Return (x, y) of the center of cell containing provided text 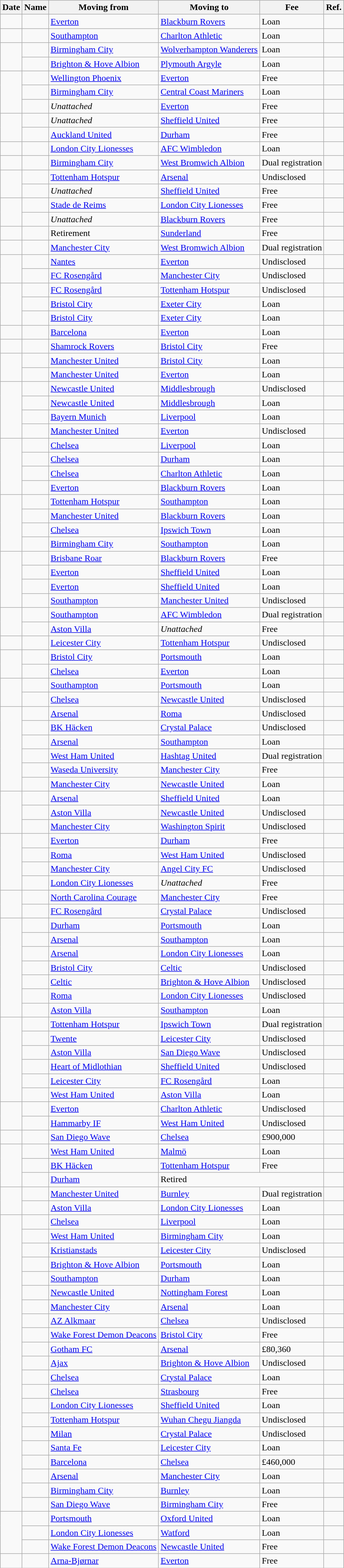
Date (11, 7)
Ref. (334, 7)
Malmö (209, 1151)
Hashtag United (209, 756)
Retired (241, 1180)
Nantes (104, 262)
Gotham FC (104, 1349)
Oxford United (209, 1518)
Heart of Midlothian (104, 1066)
North Carolina Courage (104, 897)
Name (36, 7)
Wolverhampton Wanderers (209, 50)
Kristianstads (104, 1250)
£900,000 (292, 1137)
Moving to (209, 7)
Moving from (104, 7)
Plymouth Argyle (209, 64)
Twente (104, 1038)
Bayern Munich (104, 417)
AZ Alkmaar (104, 1321)
Retirement (104, 233)
Watford (209, 1533)
Strasbourg (209, 1391)
Fee (292, 7)
Hammarby IF (104, 1123)
Milan (104, 1434)
Arna-Bjørnar (104, 1561)
Auckland United (104, 134)
£460,000 (292, 1462)
Stade de Reims (104, 205)
Wellington Phoenix (104, 78)
Shamrock Rovers (104, 346)
Washington Spirit (209, 826)
Nottingham Forest (209, 1292)
Angel City FC (209, 869)
Ajax (104, 1363)
Santa Fe (104, 1448)
Sunderland (209, 233)
Brisbane Roar (104, 558)
Central Coast Mariners (209, 92)
Waseda University (104, 770)
Wuhan Chegu Jiangda (209, 1420)
£80,360 (292, 1349)
